Provide the (x, y) coordinate of the cell's center where the given text is located.  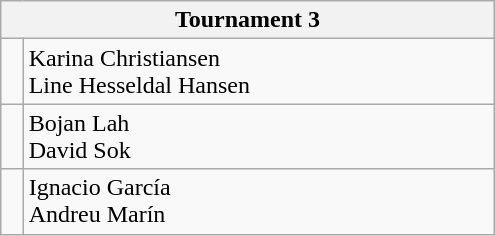
Karina ChristiansenLine Hesseldal Hansen (258, 72)
Ignacio GarcíaAndreu Marín (258, 202)
Bojan LahDavid Sok (258, 136)
Tournament 3 (248, 20)
